Return the (x, y) coordinate for the center point of the cell that contains the specified text.  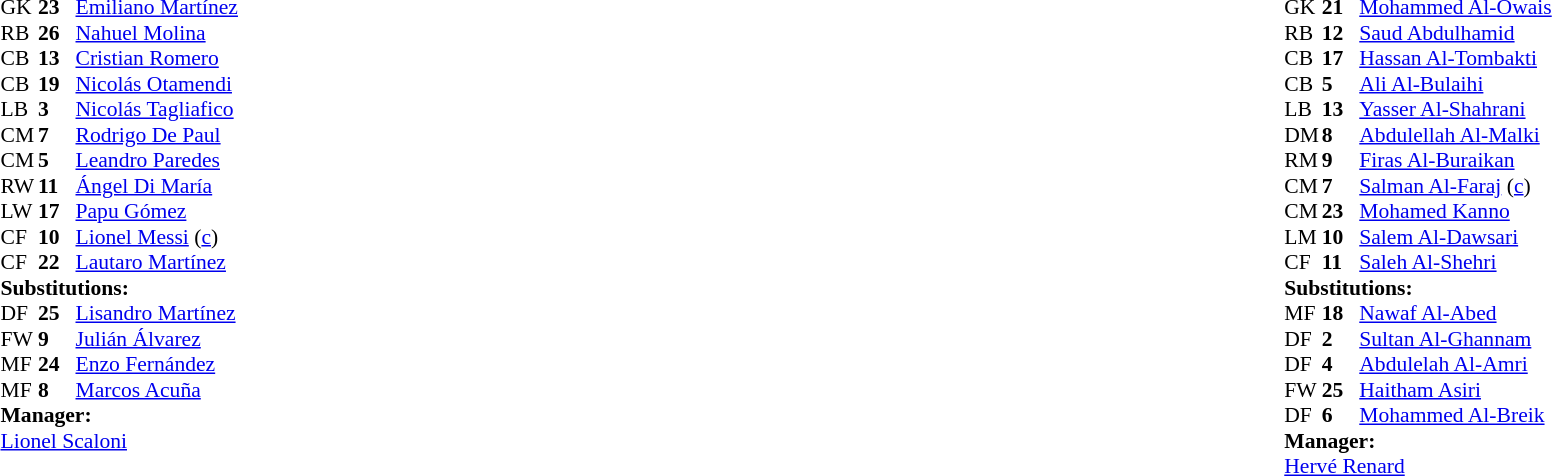
12 (1341, 33)
Marcos Acuña (157, 390)
LW (19, 211)
26 (57, 33)
Haitham Asiri (1455, 390)
Mohammed Al-Breik (1455, 415)
Hassan Al-Tombakti (1455, 59)
Lisandro Martínez (157, 313)
Enzo Fernández (157, 365)
Firas Al-Buraikan (1455, 161)
6 (1341, 415)
Salem Al-Dawsari (1455, 237)
4 (1341, 365)
RM (1303, 161)
Mohamed Kanno (1455, 211)
RW (19, 186)
3 (57, 109)
Leandro Paredes (157, 161)
Lionel Messi (c) (157, 237)
23 (1341, 211)
Papu Gómez (157, 211)
Ángel Di María (157, 186)
Nahuel Molina (157, 33)
Abdulelah Al-Amri (1455, 365)
18 (1341, 313)
Rodrigo De Paul (157, 135)
Saleh Al-Shehri (1455, 263)
2 (1341, 339)
Lionel Scaloni (118, 441)
22 (57, 263)
Nawaf Al-Abed (1455, 313)
Nicolás Tagliafico (157, 109)
DM (1303, 135)
Salman Al-Faraj (c) (1455, 186)
Julián Álvarez (157, 339)
Cristian Romero (157, 59)
Lautaro Martínez (157, 263)
LM (1303, 237)
Saud Abdulhamid (1455, 33)
Abdulellah Al-Malki (1455, 135)
Ali Al-Bulaihi (1455, 84)
Nicolás Otamendi (157, 84)
Sultan Al-Ghannam (1455, 339)
Yasser Al-Shahrani (1455, 109)
19 (57, 84)
24 (57, 365)
